Locate the cell with the specified text and output its [x, y] center coordinate. 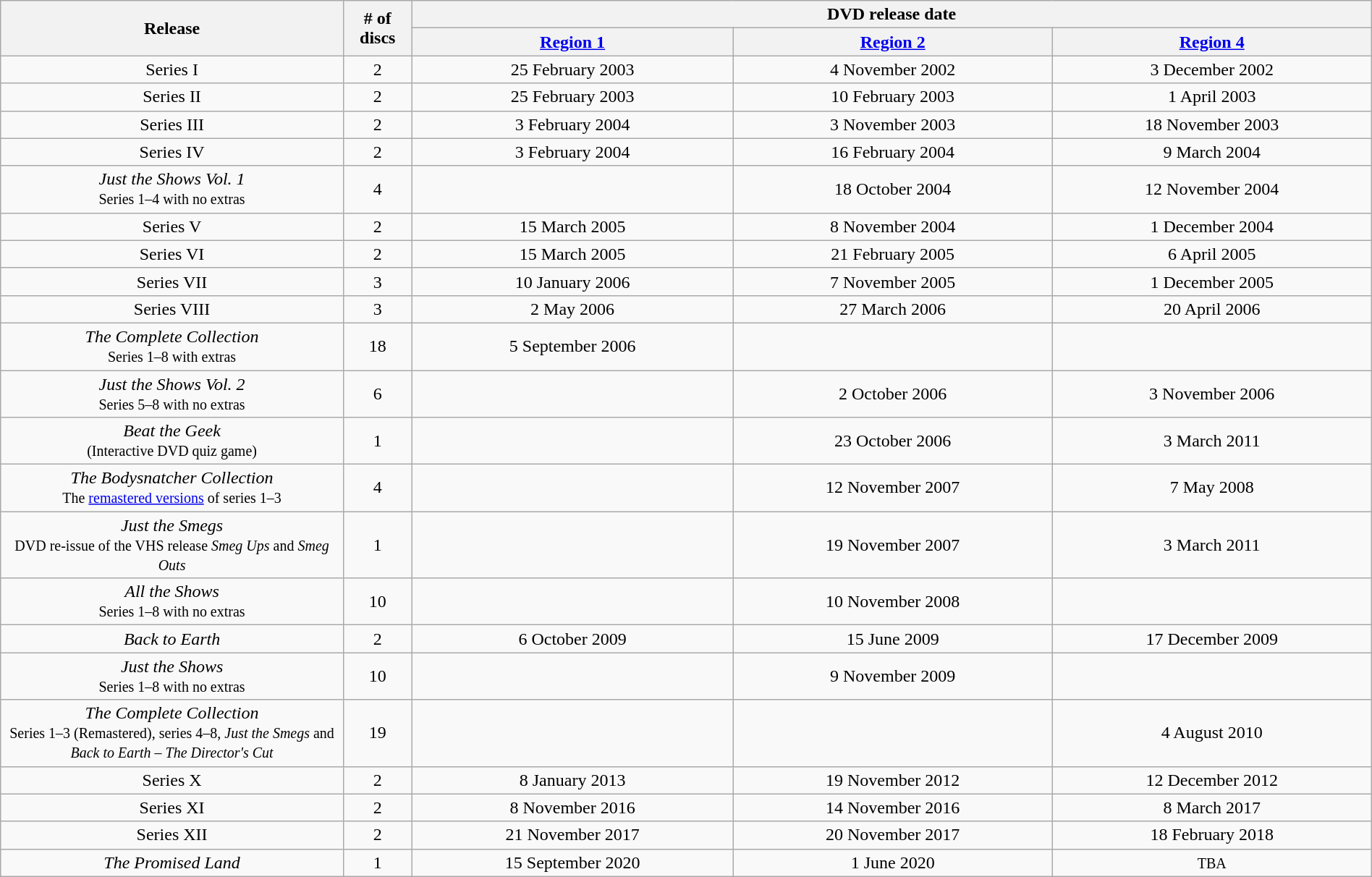
DVD release date [892, 14]
8 January 2013 [572, 780]
Series VII [172, 281]
17 December 2009 [1211, 639]
5 September 2006 [572, 346]
18 February 2018 [1211, 835]
1 December 2005 [1211, 281]
Series XI [172, 808]
8 November 2016 [572, 808]
14 November 2016 [893, 808]
Series XII [172, 835]
The Bodysnatcher CollectionThe remastered versions of series 1–3 [172, 488]
1 April 2003 [1211, 97]
12 November 2007 [893, 488]
1 December 2004 [1211, 226]
19 November 2012 [893, 780]
8 November 2004 [893, 226]
4 November 2002 [893, 69]
6 [378, 394]
# of discs [378, 28]
Just the SmegsDVD re-issue of the VHS release Smeg Ups and Smeg Outs [172, 545]
The Complete CollectionSeries 1–8 with extras [172, 346]
21 November 2017 [572, 835]
3 December 2002 [1211, 69]
Series VI [172, 254]
Series I [172, 69]
Region 4 [1211, 42]
23 October 2006 [893, 441]
4 August 2010 [1211, 733]
10 January 2006 [572, 281]
10 November 2008 [893, 602]
19 [378, 733]
9 March 2004 [1211, 152]
6 April 2005 [1211, 254]
Series III [172, 124]
Just the Shows Vol. 1Series 1–4 with no extras [172, 190]
Region 2 [893, 42]
18 November 2003 [1211, 124]
7 November 2005 [893, 281]
Series IV [172, 152]
2 May 2006 [572, 309]
2 October 2006 [893, 394]
Release [172, 28]
12 December 2012 [1211, 780]
9 November 2009 [893, 676]
20 November 2017 [893, 835]
TBA [1211, 863]
Series II [172, 97]
The Promised Land [172, 863]
18 [378, 346]
Series VIII [172, 309]
Series X [172, 780]
Region 1 [572, 42]
20 April 2006 [1211, 309]
12 November 2004 [1211, 190]
21 February 2005 [893, 254]
The Complete CollectionSeries 1–3 (Remastered), series 4–8, Just the Smegs and Back to Earth – The Director's Cut [172, 733]
6 October 2009 [572, 639]
7 May 2008 [1211, 488]
1 June 2020 [893, 863]
27 March 2006 [893, 309]
15 June 2009 [893, 639]
Just the ShowsSeries 1–8 with no extras [172, 676]
Beat the Geek(Interactive DVD quiz game) [172, 441]
8 March 2017 [1211, 808]
16 February 2004 [893, 152]
3 November 2003 [893, 124]
18 October 2004 [893, 190]
19 November 2007 [893, 545]
3 November 2006 [1211, 394]
15 September 2020 [572, 863]
Series V [172, 226]
Just the Shows Vol. 2Series 5–8 with no extras [172, 394]
10 February 2003 [893, 97]
Back to Earth [172, 639]
All the ShowsSeries 1–8 with no extras [172, 602]
